Output the (x, y) coordinate of the center of the cell containing the given text.  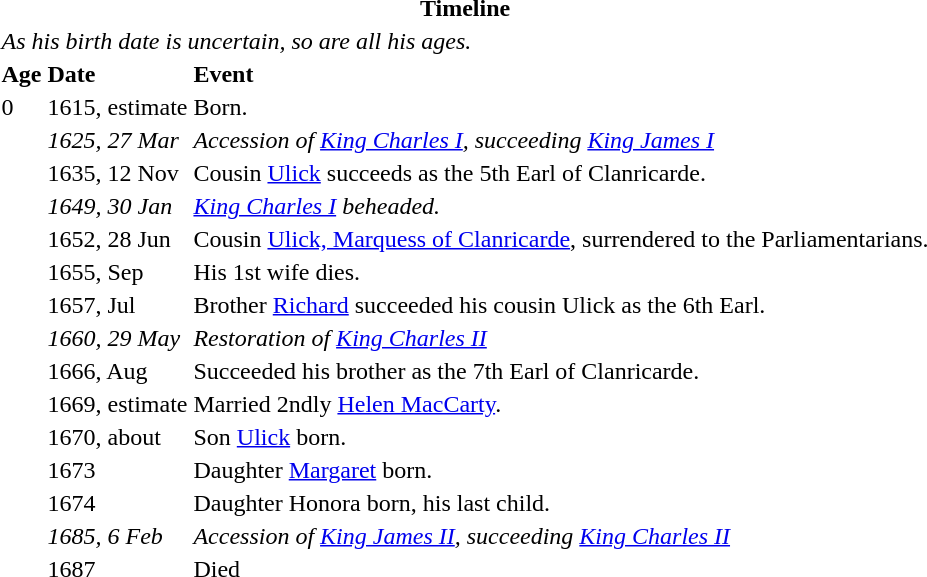
0 (22, 107)
1674 (118, 503)
1652, 28 Jun (118, 239)
1669, estimate (118, 404)
1649, 30 Jan (118, 206)
1655, Sep (118, 272)
Date (118, 74)
1615, estimate (118, 107)
1660, 29 May (118, 338)
1666, Aug (118, 371)
Age (22, 74)
1670, about (118, 437)
1673 (118, 470)
1685, 6 Feb (118, 536)
1625, 27 Mar (118, 140)
1657, Jul (118, 305)
1635, 12 Nov (118, 173)
